Search for the cell housing the specified text and yield its [x, y] center coordinate. 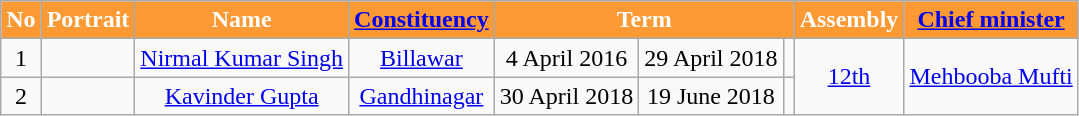
2 [21, 96]
Billawar [422, 58]
Term [644, 20]
Mehbooba Mufti [991, 77]
19 June 2018 [711, 96]
Name [242, 20]
30 April 2018 [566, 96]
Portrait [88, 20]
Constituency [422, 20]
No [21, 20]
1 [21, 58]
29 April 2018 [711, 58]
4 April 2016 [566, 58]
12th [849, 77]
Nirmal Kumar Singh [242, 58]
Gandhinagar [422, 96]
Kavinder Gupta [242, 96]
Assembly [849, 20]
Chief minister [991, 20]
